From the cell containing the given text, extract its center point as (x, y) coordinate. 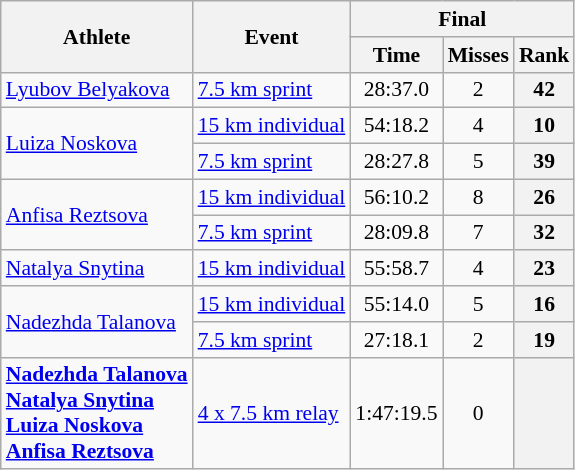
7 (478, 233)
Rank (544, 55)
0 (478, 413)
28:37.0 (396, 90)
23 (544, 269)
42 (544, 90)
Nadezhda TalanovaNatalya SnytinaLuiza NoskovaAnfisa Reztsova (97, 413)
56:10.2 (396, 197)
39 (544, 162)
Event (272, 36)
16 (544, 304)
55:58.7 (396, 269)
26 (544, 197)
Luiza Noskova (97, 144)
27:18.1 (396, 340)
28:09.8 (396, 233)
54:18.2 (396, 126)
1:47:19.5 (396, 413)
Time (396, 55)
Final (462, 19)
Natalya Snytina (97, 269)
4 x 7.5 km relay (272, 413)
Lyubov Belyakova (97, 90)
Anfisa Reztsova (97, 214)
55:14.0 (396, 304)
19 (544, 340)
32 (544, 233)
Athlete (97, 36)
28:27.8 (396, 162)
8 (478, 197)
Misses (478, 55)
10 (544, 126)
Nadezhda Talanova (97, 322)
